Detect which cell encompasses the target text, then output its (X, Y) center coordinate. 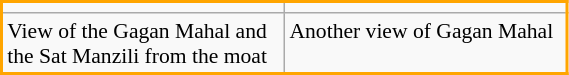
View of the Gagan Mahal and the Sat Manzili from the moat (144, 44)
Another view of Gagan Mahal (426, 44)
